From the cell containing the given text, extract its center point as [X, Y] coordinate. 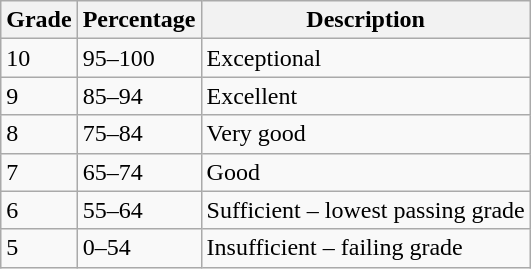
10 [39, 58]
Exceptional [366, 58]
Description [366, 20]
Sufficient – lowest passing grade [366, 210]
75–84 [139, 134]
Excellent [366, 96]
8 [39, 134]
7 [39, 172]
Good [366, 172]
Grade [39, 20]
65–74 [139, 172]
55–64 [139, 210]
Percentage [139, 20]
9 [39, 96]
85–94 [139, 96]
0–54 [139, 248]
95–100 [139, 58]
Very good [366, 134]
5 [39, 248]
6 [39, 210]
Insufficient – failing grade [366, 248]
